Detect which cell encompasses the target text, then output its [X, Y] center coordinate. 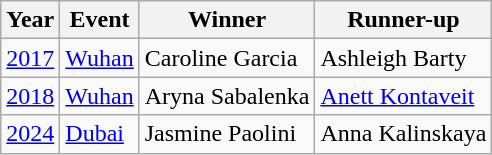
Anna Kalinskaya [404, 134]
Winner [227, 20]
Dubai [100, 134]
Caroline Garcia [227, 58]
Event [100, 20]
2024 [30, 134]
2017 [30, 58]
Jasmine Paolini [227, 134]
Anett Kontaveit [404, 96]
Aryna Sabalenka [227, 96]
Ashleigh Barty [404, 58]
Runner-up [404, 20]
Year [30, 20]
2018 [30, 96]
